Extract the (X, Y) coordinate from the center of the cell holding the provided text.  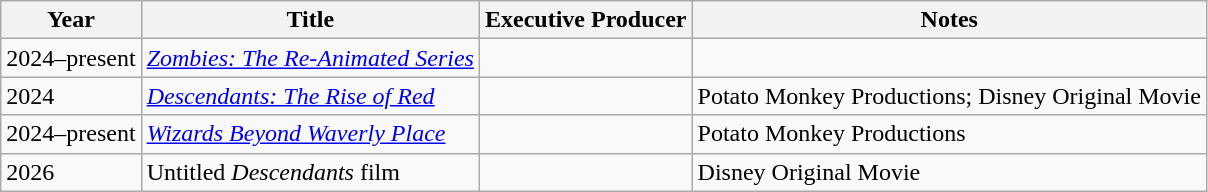
2026 (71, 172)
Notes (949, 20)
Potato Monkey Productions (949, 134)
Year (71, 20)
Potato Monkey Productions; Disney Original Movie (949, 96)
Descendants: The Rise of Red (310, 96)
Wizards Beyond Waverly Place (310, 134)
Zombies: The Re-Animated Series (310, 58)
Title (310, 20)
2024 (71, 96)
Executive Producer (586, 20)
Disney Original Movie (949, 172)
Untitled Descendants film (310, 172)
